Scan for the cell matching the given text and deliver its (x, y) coordinate at center. 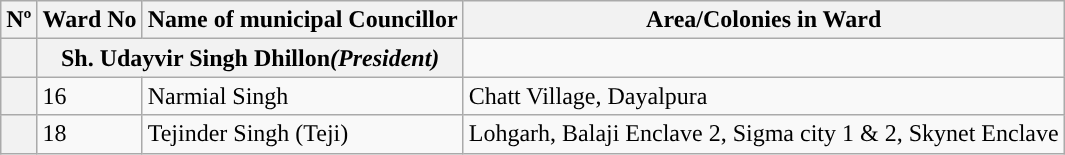
Chatt Village, Dayalpura (764, 96)
Lohgarh, Balaji Enclave 2, Sigma city 1 & 2, Skynet Enclave (764, 134)
16 (90, 96)
Nº (19, 20)
Ward No (90, 20)
Sh. Udayvir Singh Dhillon(President) (250, 58)
Name of municipal Councillor (302, 20)
Area/Colonies in Ward (764, 20)
18 (90, 134)
Tejinder Singh (Teji) (302, 134)
Narmial Singh (302, 96)
